Return (x, y) of the center of cell containing provided text 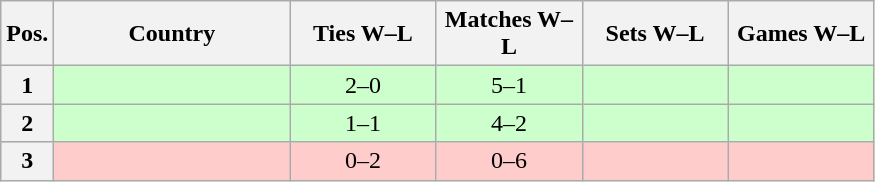
Games W–L (801, 34)
5–1 (509, 85)
Ties W–L (363, 34)
Matches W–L (509, 34)
Country (172, 34)
Pos. (28, 34)
1–1 (363, 123)
2–0 (363, 85)
4–2 (509, 123)
Sets W–L (655, 34)
1 (28, 85)
0–2 (363, 161)
3 (28, 161)
2 (28, 123)
0–6 (509, 161)
